Pinpoint the cell where the given text exists, returning its [x, y] midpoint coordinate. 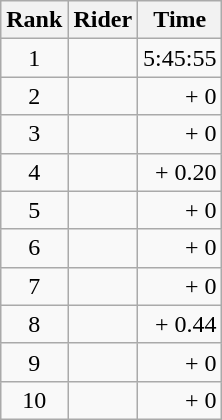
6 [34, 248]
10 [34, 400]
5:45:55 [180, 58]
7 [34, 286]
2 [34, 96]
+ 0.44 [180, 324]
+ 0.20 [180, 172]
Rider [103, 20]
Rank [34, 20]
5 [34, 210]
Time [180, 20]
1 [34, 58]
8 [34, 324]
3 [34, 134]
4 [34, 172]
9 [34, 362]
